Search for the cell housing the specified text and yield its (X, Y) center coordinate. 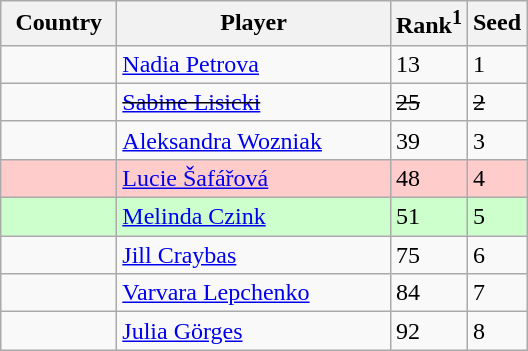
4 (496, 178)
Nadia Petrova (254, 64)
6 (496, 255)
2 (496, 102)
25 (428, 102)
Country (59, 24)
Player (254, 24)
5 (496, 217)
Aleksandra Wozniak (254, 140)
13 (428, 64)
Rank1 (428, 24)
92 (428, 331)
Varvara Lepchenko (254, 293)
1 (496, 64)
3 (496, 140)
48 (428, 178)
Melinda Czink (254, 217)
75 (428, 255)
7 (496, 293)
8 (496, 331)
84 (428, 293)
Julia Görges (254, 331)
Seed (496, 24)
39 (428, 140)
Lucie Šafářová (254, 178)
Sabine Lisicki (254, 102)
51 (428, 217)
Jill Craybas (254, 255)
